Provide the (x, y) coordinate of the cell's center where the given text is located.  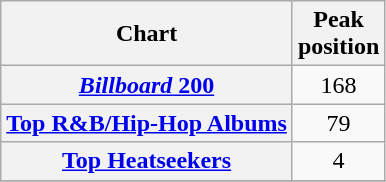
4 (338, 161)
Top Heatseekers (147, 161)
Chart (147, 34)
Billboard 200 (147, 85)
Top R&B/Hip-Hop Albums (147, 123)
168 (338, 85)
Peakposition (338, 34)
79 (338, 123)
